Return (X, Y) of the center of cell containing provided text 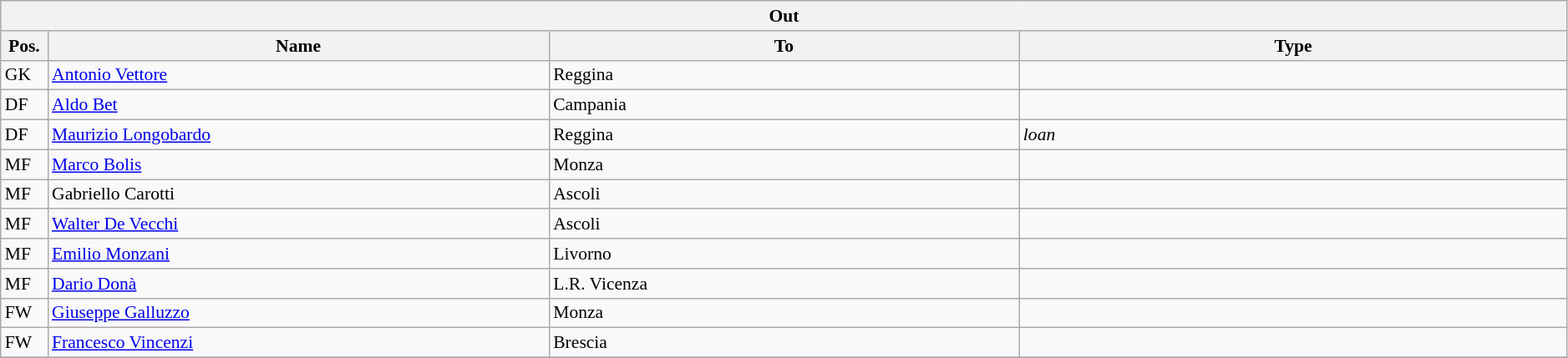
Emilio Monzani (298, 254)
Aldo Bet (298, 105)
Livorno (784, 254)
GK (24, 75)
Gabriello Carotti (298, 194)
To (784, 46)
Campania (784, 105)
Type (1293, 46)
Dario Donà (298, 284)
L.R. Vicenza (784, 284)
Maurizio Longobardo (298, 135)
Francesco Vincenzi (298, 343)
Walter De Vecchi (298, 224)
loan (1293, 135)
Antonio Vettore (298, 75)
Name (298, 46)
Marco Bolis (298, 164)
Giuseppe Galluzzo (298, 313)
Pos. (24, 46)
Brescia (784, 343)
Out (784, 16)
